Capture the cell that displays the provided text and extract its (x, y) central coordinate. 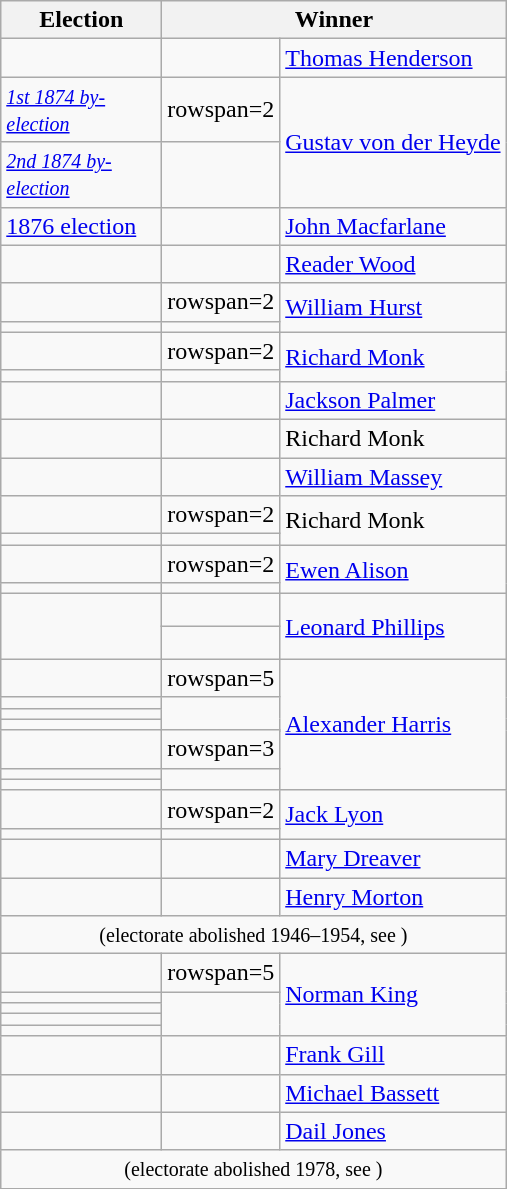
Michael Bassett (393, 1093)
2nd 1874 by-election (82, 174)
William Hurst (393, 308)
Jack Lyon (393, 814)
(electorate abolished 1978, see ) (254, 1169)
Gustav von der Heyde (393, 142)
William Massey (393, 477)
Mary Dreaver (393, 858)
John Macfarlane (393, 226)
Norman King (393, 995)
1876 election (82, 226)
Dail Jones (393, 1131)
Winner (334, 20)
Alexander Harris (393, 724)
Frank Gill (393, 1055)
Jackson Palmer (393, 400)
rowspan=3 (221, 749)
(electorate abolished 1946–1954, see ) (254, 935)
Ewen Alison (393, 570)
Thomas Henderson (393, 58)
Election (82, 20)
Leonard Phillips (393, 626)
Reader Wood (393, 264)
Henry Morton (393, 897)
1st 1874 by-election (82, 110)
